Return (x, y) of the center of cell containing provided text 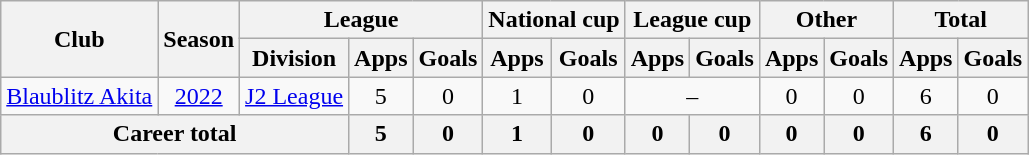
League (362, 20)
2022 (199, 96)
Blaublitz Akita (80, 96)
Season (199, 39)
Career total (175, 134)
Total (961, 20)
Club (80, 39)
League cup (692, 20)
– (692, 96)
Other (826, 20)
Division (294, 58)
National cup (554, 20)
J2 League (294, 96)
